Scan for the cell matching the given text and deliver its (X, Y) coordinate at center. 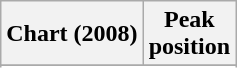
Peak position (189, 34)
Chart (2008) (72, 34)
